Scan for the cell matching the given text and deliver its [x, y] coordinate at center. 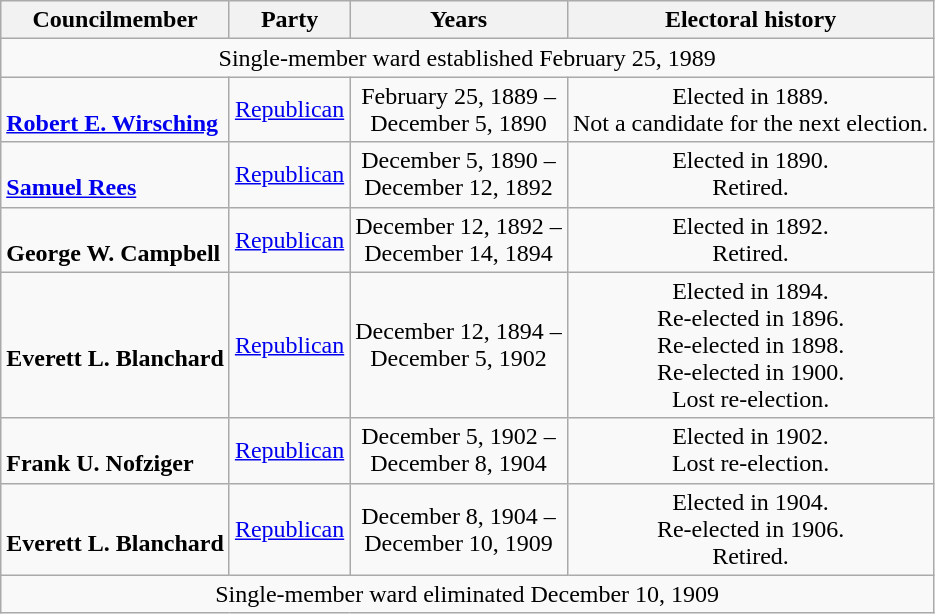
Elected in 1894. Re-elected in 1896. Re-elected in 1898. Re-elected in 1900. Lost re-election. [750, 345]
Electoral history [750, 20]
December 5, 1902 – December 8, 1904 [459, 450]
Party [289, 20]
Elected in 1890. Retired. [750, 174]
December 12, 1892 – December 14, 1894 [459, 240]
Elected in 1902. Lost re-election. [750, 450]
December 8, 1904 – December 10, 1909 [459, 529]
Years [459, 20]
Robert E. Wirsching [116, 110]
Single-member ward established February 25, 1989 [468, 58]
Councilmember [116, 20]
December 5, 1890 – December 12, 1892 [459, 174]
Single-member ward eliminated December 10, 1909 [468, 594]
February 25, 1889 – December 5, 1890 [459, 110]
Elected in 1904. Re-elected in 1906. Retired. [750, 529]
Samuel Rees [116, 174]
Elected in 1889. Not a candidate for the next election. [750, 110]
Elected in 1892. Retired. [750, 240]
Frank U. Nofziger [116, 450]
George W. Campbell [116, 240]
December 12, 1894 – December 5, 1902 [459, 345]
